Search for the cell housing the specified text and yield its [x, y] center coordinate. 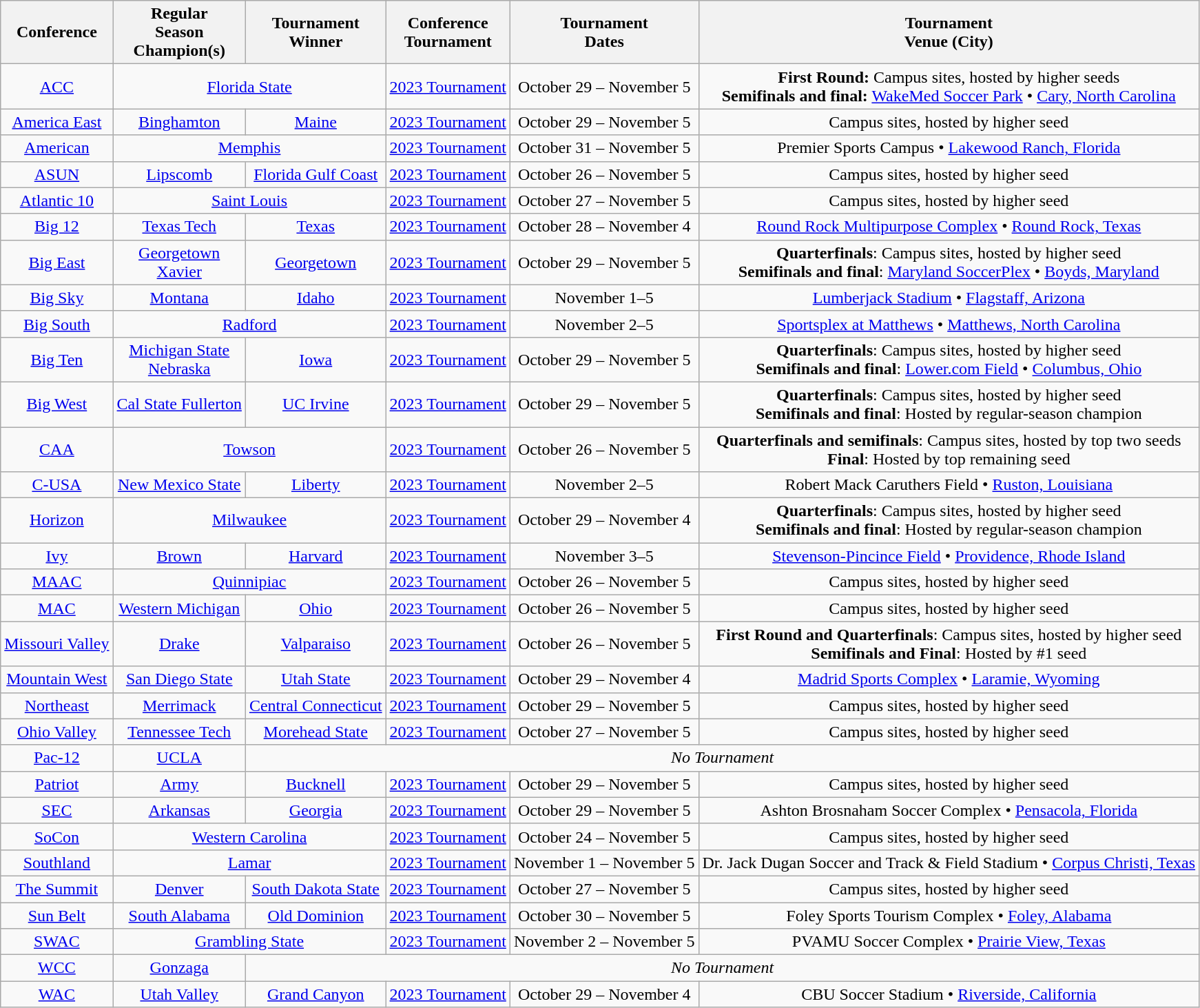
Grambling State [249, 942]
WCC [56, 968]
Utah State [315, 679]
SEC [56, 810]
Ohio [315, 608]
Montana [179, 298]
Binghamton [179, 122]
Northeast [56, 706]
October 24 – November 5 [604, 836]
Army [179, 784]
Texas [315, 227]
First Round and Quarterfinals: Campus sites, hosted by higher seedSemifinals and Final: Hosted by #1 seed [949, 644]
Idaho [315, 298]
Lumberjack Stadium • Flagstaff, Arizona [949, 298]
Premier Sports Campus • Lakewood Ranch, Florida [949, 148]
Lipscomb [179, 174]
Pac-12 [56, 758]
Big West [56, 404]
Memphis [249, 148]
ASUN [56, 174]
October 31 – November 5 [604, 148]
Western Michigan [179, 608]
The Summit [56, 889]
Radford [249, 324]
Valparaiso [315, 644]
Quinnipiac [249, 582]
Tournament Venue (City) [949, 32]
PVAMU Soccer Complex • Prairie View, Texas [949, 942]
MAC [56, 608]
CAA [56, 449]
TournamentDates [604, 32]
Conference [56, 32]
CBU Soccer Stadium • Riverside, California [949, 994]
Quarterfinals: Campus sites, hosted by higher seedSemifinals and final: Lower.com Field • Columbus, Ohio [949, 360]
American [56, 148]
Lamar [249, 863]
Gonzaga [179, 968]
South Alabama [179, 916]
Patriot [56, 784]
New Mexico State [179, 485]
Big South [56, 324]
Atlantic 10 [56, 200]
November 1 – November 5 [604, 863]
Madrid Sports Complex • Laramie, Wyoming [949, 679]
Old Dominion [315, 916]
Quarterfinals and semifinals: Campus sites, hosted by top two seedsFinal: Hosted by top remaining seed [949, 449]
Towson [249, 449]
Stevenson-Pincince Field • Providence, Rhode Island [949, 556]
GeorgetownXavier [179, 262]
Ashton Brosnaham Soccer Complex • Pensacola, Florida [949, 810]
Quarterfinals: Campus sites, hosted by higher seedSemifinals and final: Maryland SoccerPlex • Boyds, Maryland [949, 262]
Conference Tournament [448, 32]
Harvard [315, 556]
America East [56, 122]
UCLA [179, 758]
San Diego State [179, 679]
November 3–5 [604, 556]
SoCon [56, 836]
Morehead State [315, 732]
Utah Valley [179, 994]
Georgia [315, 810]
Big Sky [56, 298]
Round Rock Multipurpose Complex • Round Rock, Texas [949, 227]
Florida State [249, 87]
Drake [179, 644]
Bucknell [315, 784]
October 30 – November 5 [604, 916]
Horizon [56, 521]
Texas Tech [179, 227]
Arkansas [179, 810]
WAC [56, 994]
Tournament Winner [315, 32]
Sportsplex at Matthews • Matthews, North Carolina [949, 324]
Florida Gulf Coast [315, 174]
South Dakota State [315, 889]
Ohio Valley [56, 732]
November 1–5 [604, 298]
Brown [179, 556]
ACC [56, 87]
Sun Belt [56, 916]
Regular Season Champion(s) [179, 32]
October 28 – November 4 [604, 227]
Big East [56, 262]
November 2 – November 5 [604, 942]
Ivy [56, 556]
Robert Mack Caruthers Field • Ruston, Louisiana [949, 485]
SWAC [56, 942]
Big Ten [56, 360]
Big 12 [56, 227]
Western Carolina [249, 836]
Missouri Valley [56, 644]
C-USA [56, 485]
Iowa [315, 360]
UC Irvine [315, 404]
Milwaukee [249, 521]
MAAC [56, 582]
Michigan StateNebraska [179, 360]
Central Connecticut [315, 706]
Tennessee Tech [179, 732]
Denver [179, 889]
Foley Sports Tourism Complex • Foley, Alabama [949, 916]
Cal State Fullerton [179, 404]
Dr. Jack Dugan Soccer and Track & Field Stadium • Corpus Christi, Texas [949, 863]
Grand Canyon [315, 994]
Liberty [315, 485]
Saint Louis [249, 200]
Georgetown [315, 262]
Mountain West [56, 679]
Merrimack [179, 706]
Maine [315, 122]
First Round: Campus sites, hosted by higher seedsSemifinals and final: WakeMed Soccer Park • Cary, North Carolina [949, 87]
Southland [56, 863]
